Provide the (x, y) coordinate of the cell's center where the given text is located.  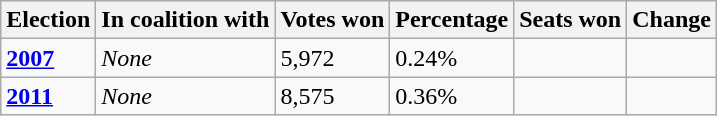
0.36% (452, 96)
Percentage (452, 20)
8,575 (332, 96)
2011 (48, 96)
Election (48, 20)
2007 (48, 58)
5,972 (332, 58)
0.24% (452, 58)
Change (672, 20)
Seats won (570, 20)
Votes won (332, 20)
In coalition with (186, 20)
